Identify which cell holds the provided text, then report its (X, Y) central coordinate. 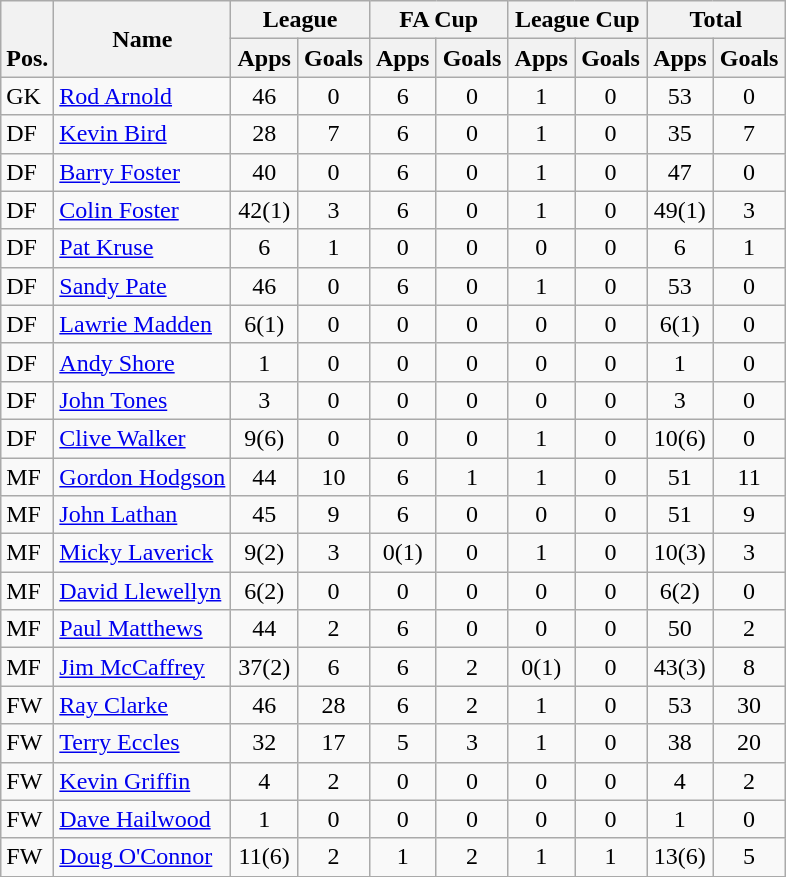
43(3) (680, 667)
John Tones (142, 400)
Lawrie Madden (142, 324)
Jim McCaffrey (142, 667)
35 (680, 134)
37(2) (264, 667)
Clive Walker (142, 438)
Kevin Bird (142, 134)
John Lathan (142, 515)
Colin Foster (142, 210)
Kevin Griffin (142, 781)
50 (680, 629)
Andy Shore (142, 362)
40 (264, 172)
Pat Kruse (142, 248)
Gordon Hodgson (142, 477)
Micky Laverick (142, 553)
11 (749, 477)
8 (749, 667)
9(2) (264, 553)
Dave Hailwood (142, 819)
10(6) (680, 438)
Barry Foster (142, 172)
13(6) (680, 857)
League (300, 20)
38 (680, 743)
Doug O'Connor (142, 857)
Pos. (28, 39)
10(3) (680, 553)
32 (264, 743)
Total (716, 20)
9(6) (264, 438)
Name (142, 39)
Terry Eccles (142, 743)
FA Cup (438, 20)
Sandy Pate (142, 286)
42(1) (264, 210)
Rod Arnold (142, 96)
League Cup (578, 20)
David Llewellyn (142, 591)
47 (680, 172)
Ray Clarke (142, 705)
49(1) (680, 210)
17 (333, 743)
20 (749, 743)
Paul Matthews (142, 629)
30 (749, 705)
10 (333, 477)
45 (264, 515)
11(6) (264, 857)
GK (28, 96)
